Extract the [x, y] coordinate from the center of the cell holding the provided text.  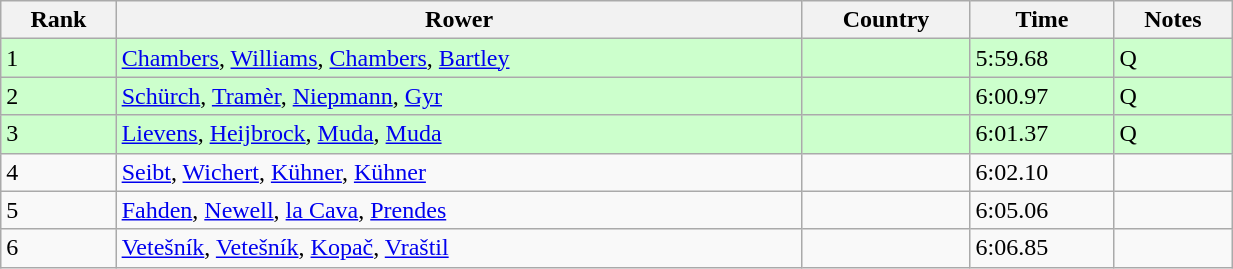
6:06.85 [1042, 248]
5 [58, 210]
Rank [58, 20]
6 [58, 248]
2 [58, 96]
6:01.37 [1042, 134]
6:00.97 [1042, 96]
Seibt, Wichert, Kühner, Kühner [459, 172]
Notes [1173, 20]
Rower [459, 20]
Vetešník, Vetešník, Kopač, Vraštil [459, 248]
Schürch, Tramèr, Niepmann, Gyr [459, 96]
Lievens, Heijbrock, Muda, Muda [459, 134]
6:05.06 [1042, 210]
Chambers, Williams, Chambers, Bartley [459, 58]
4 [58, 172]
3 [58, 134]
1 [58, 58]
Fahden, Newell, la Cava, Prendes [459, 210]
Time [1042, 20]
5:59.68 [1042, 58]
Country [886, 20]
6:02.10 [1042, 172]
